Provide the (x, y) coordinate of the cell's center where the given text is located.  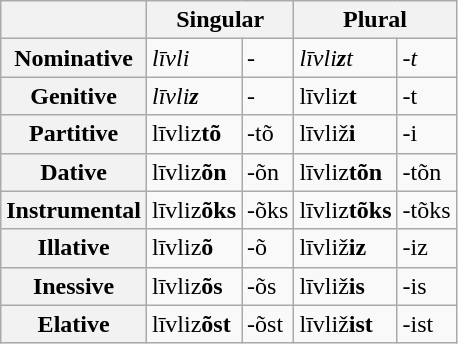
līvlizõst (194, 324)
Dative (74, 172)
-i (426, 134)
līvližist (346, 324)
līvli (194, 58)
līvlizõks (194, 210)
-õ (268, 248)
Illative (74, 248)
Partitive (74, 134)
līvlizõs (194, 286)
-iz (426, 248)
-õks (268, 210)
Plural (375, 20)
-õn (268, 172)
līvližis (346, 286)
līvliz (194, 96)
līvliztõ (194, 134)
-õs (268, 286)
Inessive (74, 286)
-tõn (426, 172)
-tõ (268, 134)
-ist (426, 324)
-õst (268, 324)
līvlizõn (194, 172)
līvliži (346, 134)
Genitive (74, 96)
-is (426, 286)
līvliztõn (346, 172)
Nominative (74, 58)
-tõks (426, 210)
Singular (220, 20)
Instrumental (74, 210)
Elative (74, 324)
līvližiz (346, 248)
līvlizõ (194, 248)
līvliztõks (346, 210)
